Find where the given text appears and provide that cell's center as (X, Y) coordinate. 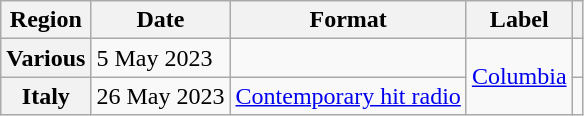
Italy (46, 96)
Date (160, 20)
Format (348, 20)
Contemporary hit radio (348, 96)
26 May 2023 (160, 96)
Region (46, 20)
Columbia (519, 77)
Various (46, 58)
Label (519, 20)
5 May 2023 (160, 58)
